Output the [x, y] coordinate of the center of the cell containing the given text.  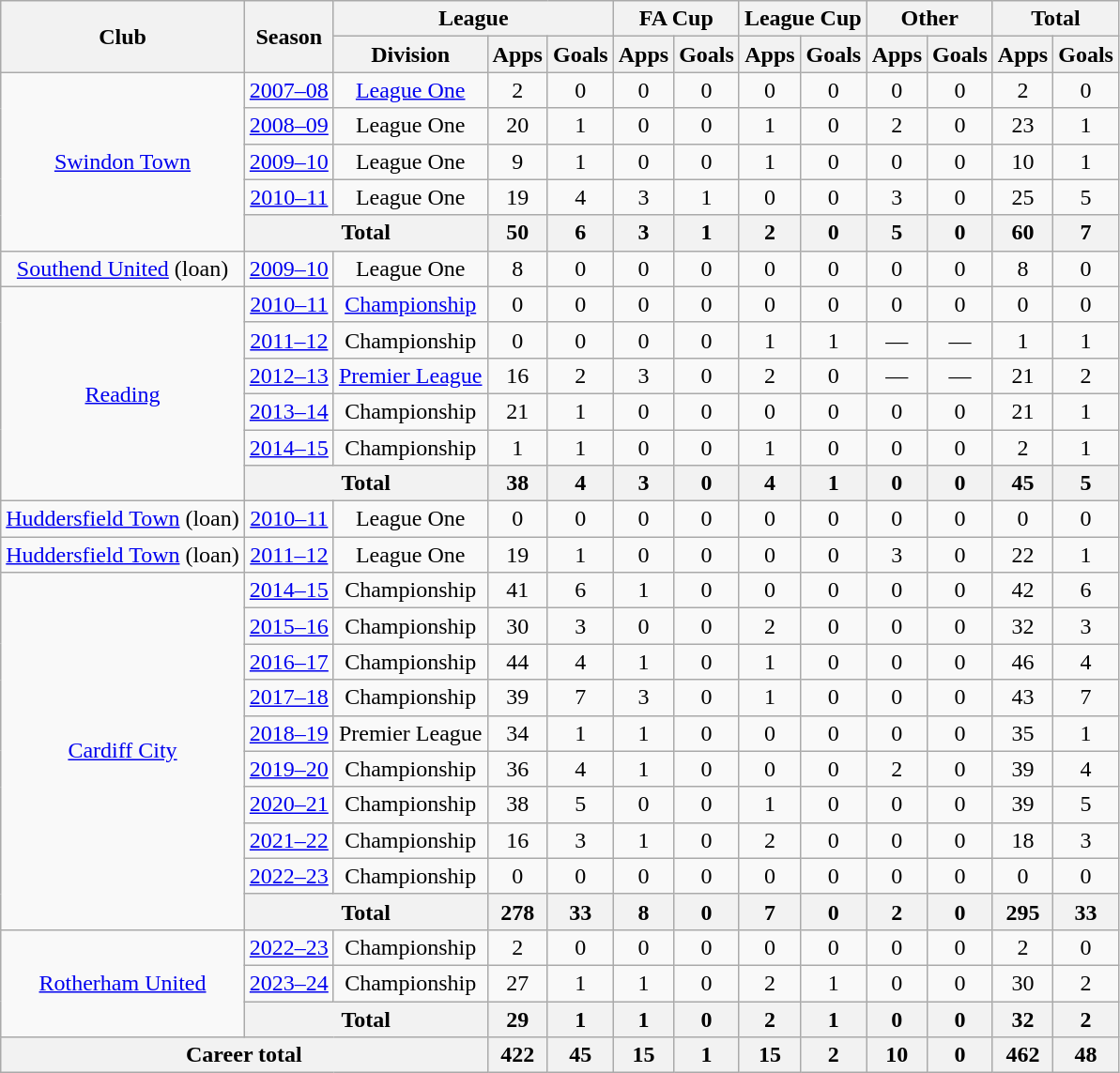
Other [929, 19]
42 [1022, 590]
Season [289, 37]
League Cup [803, 19]
295 [1022, 912]
46 [1022, 662]
18 [1022, 840]
2021–22 [289, 840]
2016–17 [289, 662]
Cardiff City [123, 751]
2020–21 [289, 805]
2017–18 [289, 697]
2023–24 [289, 983]
44 [517, 662]
Rotherham United [123, 983]
20 [517, 126]
2015–16 [289, 626]
50 [517, 233]
422 [517, 1055]
9 [517, 161]
League [473, 19]
23 [1022, 126]
Reading [123, 393]
60 [1022, 233]
278 [517, 912]
22 [1022, 555]
48 [1086, 1055]
29 [517, 1019]
462 [1022, 1055]
41 [517, 590]
Division [410, 54]
2008–09 [289, 126]
27 [517, 983]
34 [517, 733]
2013–14 [289, 411]
Swindon Town [123, 161]
2012–13 [289, 376]
2019–20 [289, 769]
2018–19 [289, 733]
Club [123, 37]
Career total [244, 1055]
25 [1022, 197]
35 [1022, 733]
43 [1022, 697]
2007–08 [289, 90]
36 [517, 769]
FA Cup [676, 19]
Southend United (loan) [123, 268]
